Locate the cell with the specified text and output its [X, Y] center coordinate. 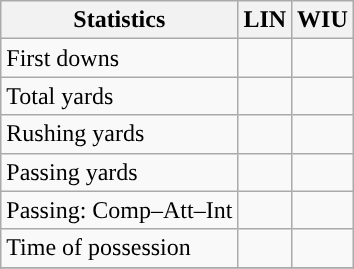
Passing yards [120, 172]
Passing: Comp–Att–Int [120, 210]
LIN [265, 20]
WIU [323, 20]
Rushing yards [120, 134]
First downs [120, 58]
Time of possession [120, 248]
Statistics [120, 20]
Total yards [120, 96]
